Scan for the cell matching the given text and deliver its (x, y) coordinate at center. 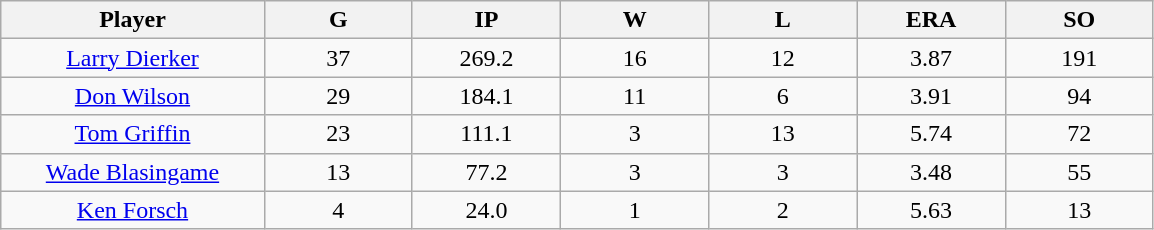
12 (783, 58)
Ken Forsch (132, 210)
72 (1079, 134)
W (635, 20)
55 (1079, 172)
6 (783, 96)
3.91 (931, 96)
11 (635, 96)
111.1 (486, 134)
Player (132, 20)
16 (635, 58)
SO (1079, 20)
184.1 (486, 96)
Wade Blasingame (132, 172)
191 (1079, 58)
37 (338, 58)
L (783, 20)
4 (338, 210)
ERA (931, 20)
269.2 (486, 58)
24.0 (486, 210)
94 (1079, 96)
3.87 (931, 58)
5.63 (931, 210)
Don Wilson (132, 96)
5.74 (931, 134)
3.48 (931, 172)
77.2 (486, 172)
G (338, 20)
1 (635, 210)
23 (338, 134)
Tom Griffin (132, 134)
29 (338, 96)
IP (486, 20)
2 (783, 210)
Larry Dierker (132, 58)
